Determine the (X, Y) coordinate at the center of the cell enclosing the given text.  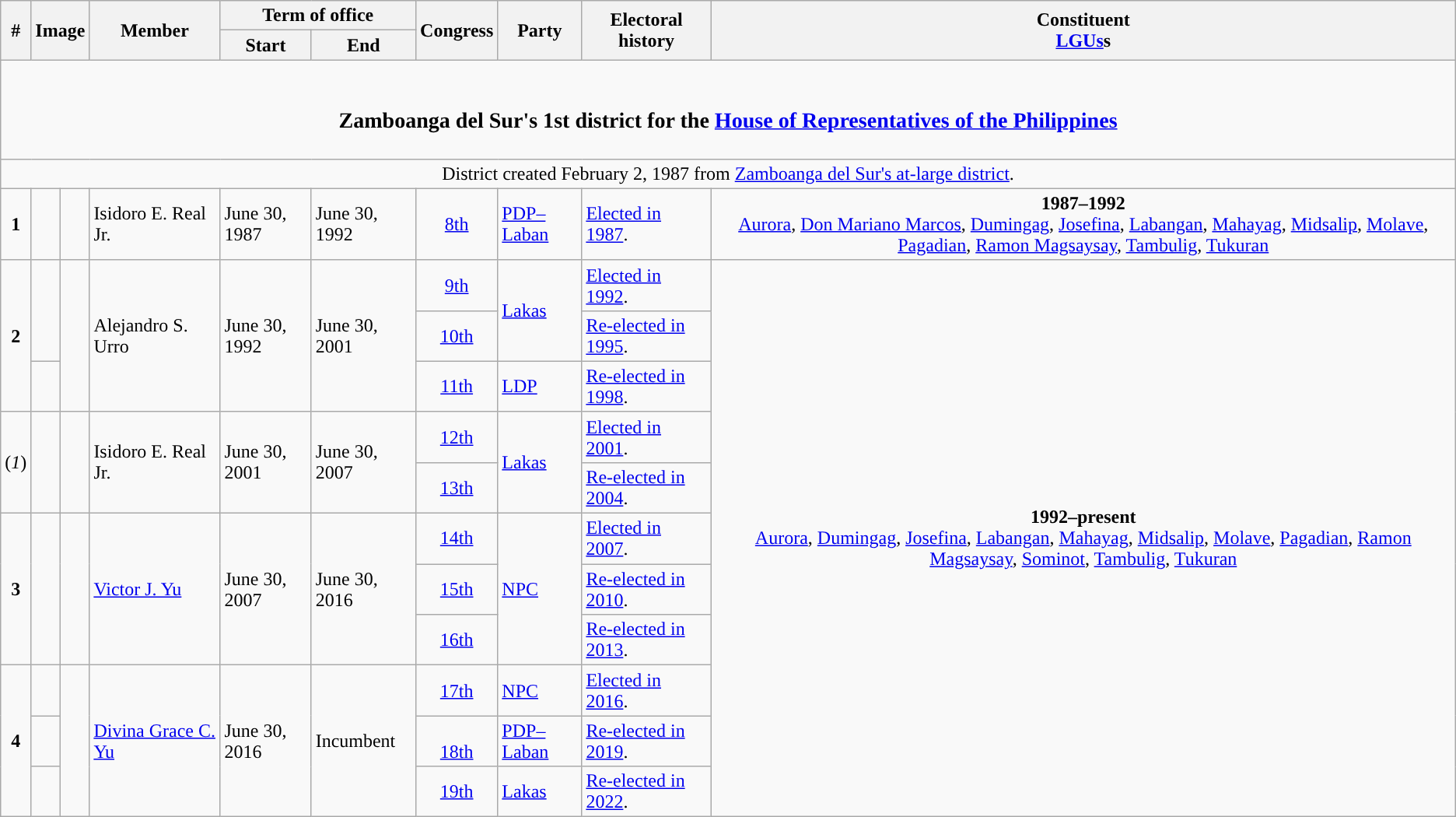
17th (457, 691)
Image (61, 30)
ConstituentLGUss (1083, 30)
Re-elected in 2004. (646, 487)
10th (457, 336)
13th (457, 487)
8th (457, 224)
4 (16, 741)
Re-elected in 2010. (646, 590)
19th (457, 792)
2 (16, 336)
Re-elected in 1998. (646, 386)
18th (457, 741)
End (363, 45)
Elected in 2016. (646, 691)
14th (457, 538)
Zamboanga del Sur's 1st district for the House of Representatives of the Philippines (728, 109)
Electoral history (646, 30)
1987–1992Aurora, Don Mariano Marcos, Dumingag, Josefina, Labangan, Mahayag, Midsalip, Molave, Pagadian, Ramon Magsaysay, Tambulig, Tukuran (1083, 224)
(1) (16, 462)
Re-elected in 2013. (646, 640)
June 30, 1987 (266, 224)
Alejandro S. Urro (155, 336)
Victor J. Yu (155, 590)
Congress (457, 30)
Divina Grace C. Yu (155, 741)
Re-elected in 2022. (646, 792)
1 (16, 224)
Elected in 2001. (646, 437)
Re-elected in 1995. (646, 336)
District created February 2, 1987 from Zamboanga del Sur's at-large district. (728, 174)
1992–presentAurora, Dumingag, Josefina, Labangan, Mahayag, Midsalip, Molave, Pagadian, Ramon Magsaysay, Sominot, Tambulig, Tukuran (1083, 538)
12th (457, 437)
Re-elected in 2019. (646, 741)
# (16, 30)
Member (155, 30)
16th (457, 640)
Term of office (318, 16)
Elected in 1992. (646, 285)
15th (457, 590)
LDP (540, 386)
9th (457, 285)
Elected in 2007. (646, 538)
Start (266, 45)
3 (16, 590)
Incumbent (363, 741)
11th (457, 386)
Party (540, 30)
Elected in 1987. (646, 224)
